Pinpoint the cell where the given text exists, returning its [X, Y] midpoint coordinate. 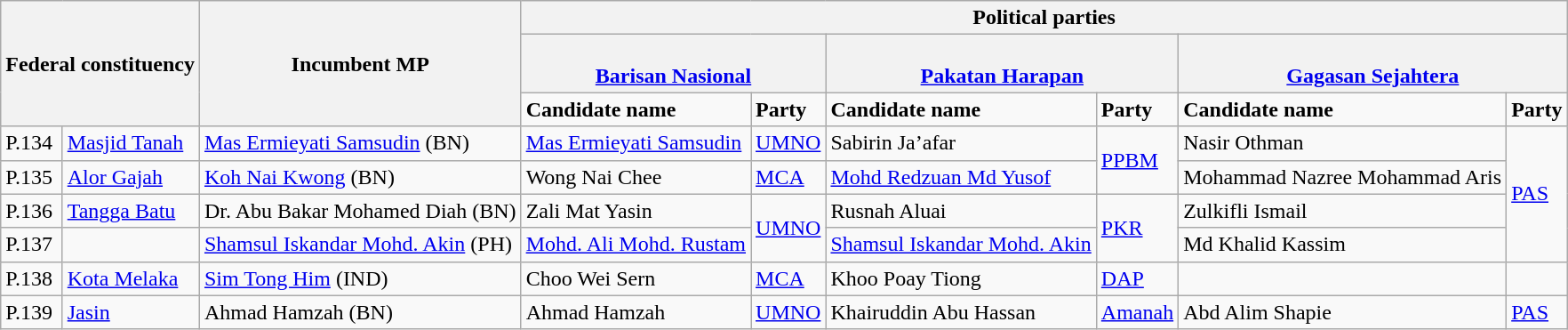
Nasir Othman [1342, 143]
Amanah [1137, 312]
Shamsul Iskandar Mohd. Akin [961, 245]
Khoo Poay Tiong [961, 278]
Ahmad Hamzah (BN) [360, 312]
Political parties [1044, 18]
Choo Wei Sern [636, 278]
Wong Nai Chee [636, 177]
Pakatan Harapan [1003, 64]
Zulkifli Ismail [1342, 211]
Mas Ermieyati Samsudin (BN) [360, 143]
PKR [1137, 228]
Md Khalid Kassim [1342, 245]
P.135 [32, 177]
Shamsul Iskandar Mohd. Akin (PH) [360, 245]
P.136 [32, 211]
Rusnah Aluai [961, 211]
Federal constituency [100, 64]
DAP [1137, 278]
Barisan Nasional [674, 64]
Tangga Batu [131, 211]
Abd Alim Shapie [1342, 312]
Mas Ermieyati Samsudin [636, 143]
Mohammad Nazree Mohammad Aris [1342, 177]
Ahmad Hamzah [636, 312]
Mohd Redzuan Md Yusof [961, 177]
Kota Melaka [131, 278]
P.137 [32, 245]
Masjid Tanah [131, 143]
Incumbent MP [360, 64]
Sabirin Ja’afar [961, 143]
Gagasan Sejahtera [1372, 64]
Mohd. Ali Mohd. Rustam [636, 245]
Sim Tong Him (IND) [360, 278]
Jasin [131, 312]
Koh Nai Kwong (BN) [360, 177]
P.139 [32, 312]
P.134 [32, 143]
Khairuddin Abu Hassan [961, 312]
Alor Gajah [131, 177]
P.138 [32, 278]
Zali Mat Yasin [636, 211]
Dr. Abu Bakar Mohamed Diah (BN) [360, 211]
PPBM [1137, 160]
